Identify which cell holds the provided text, then report its [x, y] central coordinate. 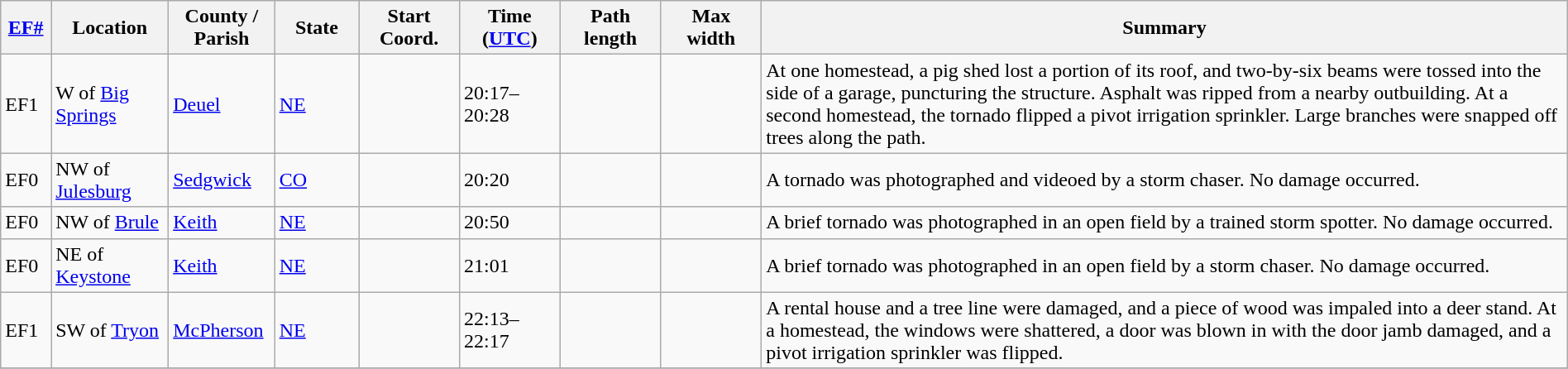
22:13–22:17 [509, 330]
EF# [26, 28]
21:01 [509, 265]
Path length [610, 28]
NW of Julesburg [110, 180]
NE of Keystone [110, 265]
SW of Tryon [110, 330]
Max width [711, 28]
A brief tornado was photographed in an open field by a storm chaser. No damage occurred. [1164, 265]
W of Big Springs [110, 104]
20:20 [509, 180]
County / Parish [222, 28]
A brief tornado was photographed in an open field by a trained storm spotter. No damage occurred. [1164, 223]
20:50 [509, 223]
Sedgwick [222, 180]
NW of Brule [110, 223]
20:17–20:28 [509, 104]
Time (UTC) [509, 28]
McPherson [222, 330]
CO [316, 180]
Start Coord. [409, 28]
Location [110, 28]
Deuel [222, 104]
State [316, 28]
A tornado was photographed and videoed by a storm chaser. No damage occurred. [1164, 180]
Summary [1164, 28]
